Return the [x, y] coordinate for the center point of the cell that contains the specified text.  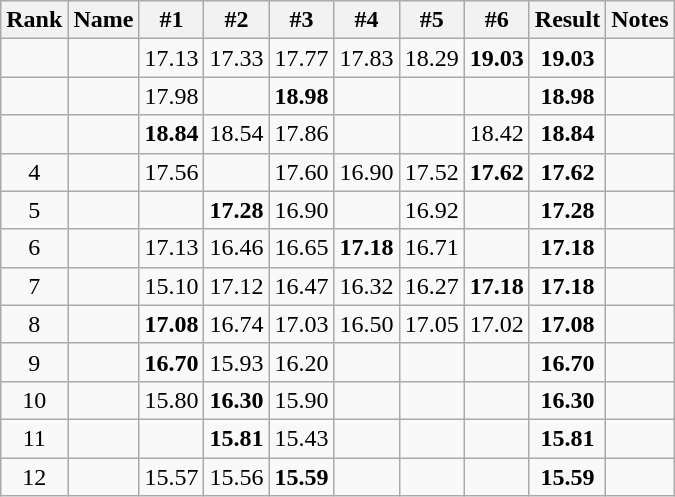
16.50 [366, 324]
4 [34, 172]
18.54 [236, 134]
15.56 [236, 477]
5 [34, 210]
15.80 [172, 400]
18.42 [496, 134]
10 [34, 400]
#3 [302, 20]
17.56 [172, 172]
17.05 [432, 324]
11 [34, 438]
17.83 [366, 58]
17.77 [302, 58]
9 [34, 362]
6 [34, 248]
Name [104, 20]
16.71 [432, 248]
12 [34, 477]
17.02 [496, 324]
Notes [640, 20]
#5 [432, 20]
16.47 [302, 286]
16.46 [236, 248]
15.90 [302, 400]
8 [34, 324]
#4 [366, 20]
#6 [496, 20]
15.57 [172, 477]
Rank [34, 20]
17.12 [236, 286]
17.03 [302, 324]
16.32 [366, 286]
16.92 [432, 210]
17.52 [432, 172]
#2 [236, 20]
Result [567, 20]
17.33 [236, 58]
16.65 [302, 248]
#1 [172, 20]
15.10 [172, 286]
17.98 [172, 96]
16.74 [236, 324]
15.43 [302, 438]
17.86 [302, 134]
16.20 [302, 362]
7 [34, 286]
18.29 [432, 58]
17.60 [302, 172]
16.27 [432, 286]
15.93 [236, 362]
